Locate the cell with the specified text and output its [X, Y] center coordinate. 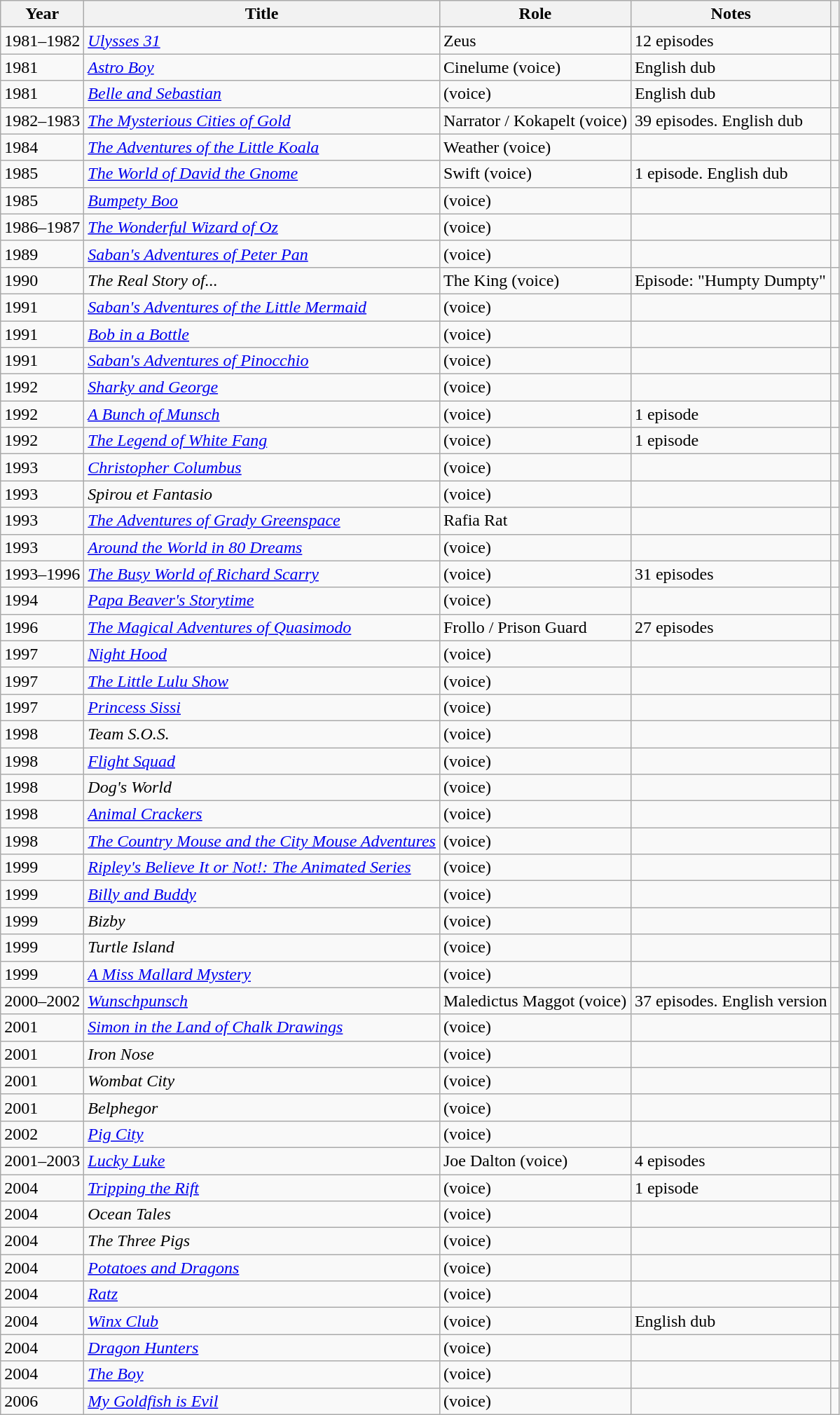
39 episodes. English dub [731, 121]
1996 [42, 627]
1994 [42, 601]
Year [42, 14]
Rafia Rat [535, 521]
Bizby [262, 921]
Episode: "Humpty Dumpty" [731, 280]
1984 [42, 147]
Christopher Columbus [262, 467]
Saban's Adventures of Peter Pan [262, 254]
Saban's Adventures of the Little Mermaid [262, 307]
Tripping the Rift [262, 1188]
12 episodes [731, 41]
27 episodes [731, 627]
Cinelume (voice) [535, 67]
Flight Squad [262, 760]
1981–1982 [42, 41]
Notes [731, 14]
Swift (voice) [535, 174]
The World of David the Gnome [262, 174]
The Boy [262, 1374]
2006 [42, 1401]
Dog's World [262, 788]
Pig City [262, 1134]
Papa Beaver's Storytime [262, 601]
The King (voice) [535, 280]
1990 [42, 280]
A Bunch of Munsch [262, 414]
Maledictus Maggot (voice) [535, 1001]
Zeus [535, 41]
Bumpety Boo [262, 200]
31 episodes [731, 574]
Sharky and George [262, 388]
2001–2003 [42, 1161]
Potatoes and Dragons [262, 1268]
The Magical Adventures of Quasimodo [262, 627]
Role [535, 14]
The Legend of White Fang [262, 441]
4 episodes [731, 1161]
1 episode. English dub [731, 174]
Animal Crackers [262, 814]
1993–1996 [42, 574]
Dragon Hunters [262, 1348]
The Adventures of the Little Koala [262, 147]
Belle and Sebastian [262, 94]
The Busy World of Richard Scarry [262, 574]
Ulysses 31 [262, 41]
Turtle Island [262, 948]
The Wonderful Wizard of Oz [262, 227]
Ratz [262, 1294]
Iron Nose [262, 1054]
The Adventures of Grady Greenspace [262, 521]
Wunschpunsch [262, 1001]
Spirou et Fantasio [262, 494]
Night Hood [262, 654]
Princess Sissi [262, 707]
Around the World in 80 Dreams [262, 547]
2000–2002 [42, 1001]
The Little Lulu Show [262, 681]
Lucky Luke [262, 1161]
The Country Mouse and the City Mouse Adventures [262, 841]
The Real Story of... [262, 280]
My Goldfish is Evil [262, 1401]
Billy and Buddy [262, 894]
A Miss Mallard Mystery [262, 974]
Bob in a Bottle [262, 334]
The Three Pigs [262, 1241]
Winx Club [262, 1321]
Wombat City [262, 1081]
Narrator / Kokapelt (voice) [535, 121]
1989 [42, 254]
Astro Boy [262, 67]
Joe Dalton (voice) [535, 1161]
The Mysterious Cities of Gold [262, 121]
2002 [42, 1134]
Ripley's Believe It or Not!: The Animated Series [262, 868]
Team S.O.S. [262, 734]
Belphegor [262, 1107]
37 episodes. English version [731, 1001]
Ocean Tales [262, 1215]
Saban's Adventures of Pinocchio [262, 361]
Simon in the Land of Chalk Drawings [262, 1027]
Weather (voice) [535, 147]
1986–1987 [42, 227]
Title [262, 14]
1982–1983 [42, 121]
Frollo / Prison Guard [535, 627]
